Find where the given text appears and provide that cell's center as (X, Y) coordinate. 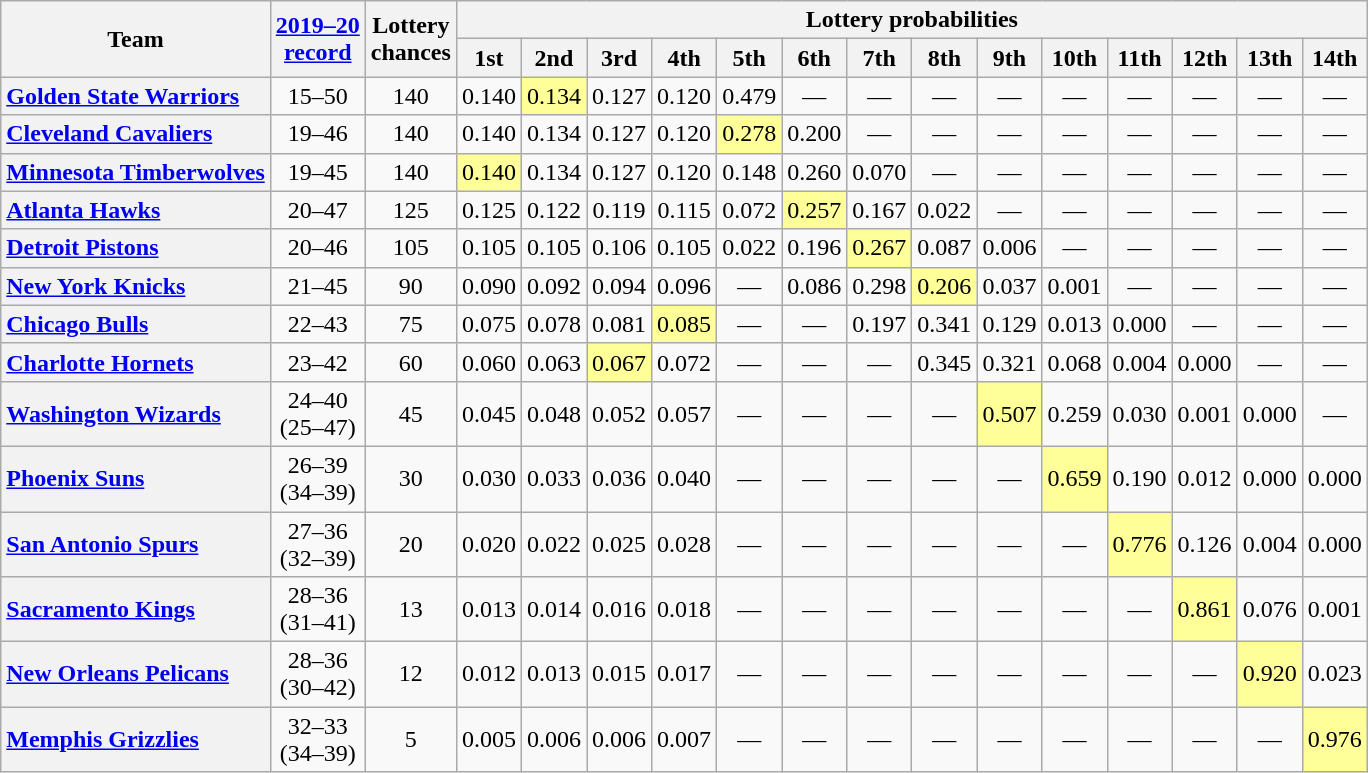
0.015 (618, 674)
8th (944, 58)
0.068 (1074, 362)
0.086 (814, 286)
0.052 (618, 414)
0.036 (618, 478)
0.190 (1140, 478)
6th (814, 58)
60 (410, 362)
28–36(31–41) (318, 610)
23–42 (318, 362)
0.094 (618, 286)
0.063 (554, 362)
Minnesota Timberwolves (136, 172)
0.078 (554, 324)
0.321 (1010, 362)
Cleveland Cavaliers (136, 134)
125 (410, 210)
21–45 (318, 286)
24–40(25–47) (318, 414)
75 (410, 324)
0.167 (880, 210)
26–39(34–39) (318, 478)
0.085 (684, 324)
0.197 (880, 324)
0.092 (554, 286)
0.126 (1204, 544)
Golden State Warriors (136, 96)
New York Knicks (136, 286)
Atlanta Hawks (136, 210)
7th (880, 58)
0.020 (488, 544)
0.081 (618, 324)
0.028 (684, 544)
0.025 (618, 544)
0.122 (554, 210)
45 (410, 414)
Phoenix Suns (136, 478)
0.067 (618, 362)
0.861 (1204, 610)
0.200 (814, 134)
0.016 (618, 610)
105 (410, 248)
0.005 (488, 740)
0.090 (488, 286)
0.096 (684, 286)
0.023 (1334, 674)
Memphis Grizzlies (136, 740)
0.776 (1140, 544)
1st (488, 58)
15–50 (318, 96)
0.087 (944, 248)
0.298 (880, 286)
0.075 (488, 324)
0.345 (944, 362)
0.129 (1010, 324)
Team (136, 39)
0.125 (488, 210)
Lotterychances (410, 39)
19–46 (318, 134)
0.196 (814, 248)
0.017 (684, 674)
20–47 (318, 210)
0.659 (1074, 478)
0.037 (1010, 286)
32–33(34–39) (318, 740)
0.976 (1334, 740)
0.040 (684, 478)
2nd (554, 58)
Charlotte Hornets (136, 362)
14th (1334, 58)
Detroit Pistons (136, 248)
5 (410, 740)
0.479 (750, 96)
0.070 (880, 172)
0.115 (684, 210)
Washington Wizards (136, 414)
0.018 (684, 610)
0.278 (750, 134)
0.033 (554, 478)
0.014 (554, 610)
0.076 (1270, 610)
28–36(30–42) (318, 674)
0.507 (1010, 414)
11th (1140, 58)
5th (750, 58)
90 (410, 286)
12 (410, 674)
0.267 (880, 248)
12th (1204, 58)
0.048 (554, 414)
4th (684, 58)
Chicago Bulls (136, 324)
Sacramento Kings (136, 610)
0.920 (1270, 674)
20 (410, 544)
22–43 (318, 324)
0.257 (814, 210)
0.148 (750, 172)
0.060 (488, 362)
2019–20record (318, 39)
19–45 (318, 172)
20–46 (318, 248)
13th (1270, 58)
0.007 (684, 740)
New Orleans Pelicans (136, 674)
0.259 (1074, 414)
0.341 (944, 324)
0.119 (618, 210)
30 (410, 478)
Lottery probabilities (912, 20)
0.106 (618, 248)
27–36(32–39) (318, 544)
San Antonio Spurs (136, 544)
3rd (618, 58)
0.260 (814, 172)
0.206 (944, 286)
0.057 (684, 414)
0.045 (488, 414)
9th (1010, 58)
10th (1074, 58)
13 (410, 610)
